Search for the cell housing the specified text and yield its (X, Y) center coordinate. 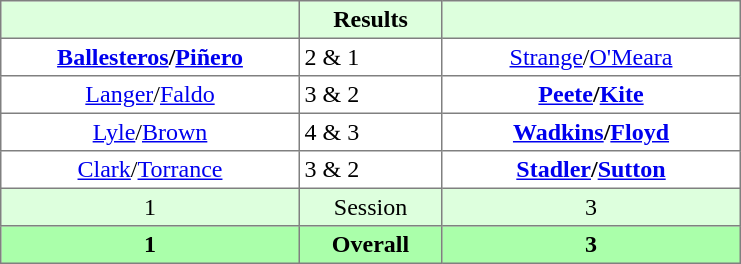
Ballesteros/Piñero (150, 57)
Lyle/Brown (150, 132)
Results (370, 20)
Wadkins/Floyd (591, 132)
Clark/Torrance (150, 170)
2 & 1 (370, 57)
Overall (370, 245)
Strange/O'Meara (591, 57)
Langer/Faldo (150, 95)
Stadler/Sutton (591, 170)
Session (370, 207)
4 & 3 (370, 132)
Peete/Kite (591, 95)
